Determine the [X, Y] coordinate at the center of the cell enclosing the given text.  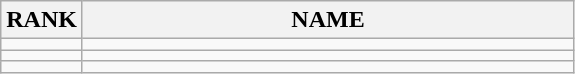
RANK [42, 20]
NAME [328, 20]
